Return [x, y] of the center of cell containing provided text 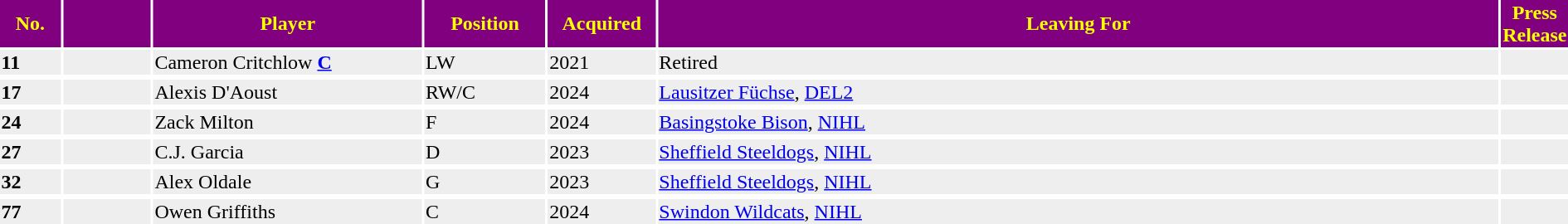
11 [30, 62]
Swindon Wildcats, NIHL [1079, 212]
Alexis D'Aoust [288, 92]
Lausitzer Füchse, DEL2 [1079, 92]
F [485, 122]
17 [30, 92]
C [485, 212]
Press Release [1535, 23]
Retired [1079, 62]
LW [485, 62]
32 [30, 182]
Cameron Critchlow C [288, 62]
Position [485, 23]
2021 [602, 62]
D [485, 152]
24 [30, 122]
Basingstoke Bison, NIHL [1079, 122]
C.J. Garcia [288, 152]
G [485, 182]
Owen Griffiths [288, 212]
Zack Milton [288, 122]
No. [30, 23]
27 [30, 152]
Acquired [602, 23]
Player [288, 23]
Leaving For [1079, 23]
Alex Oldale [288, 182]
RW/C [485, 92]
77 [30, 212]
